From the cell containing the given text, extract its center point as [x, y] coordinate. 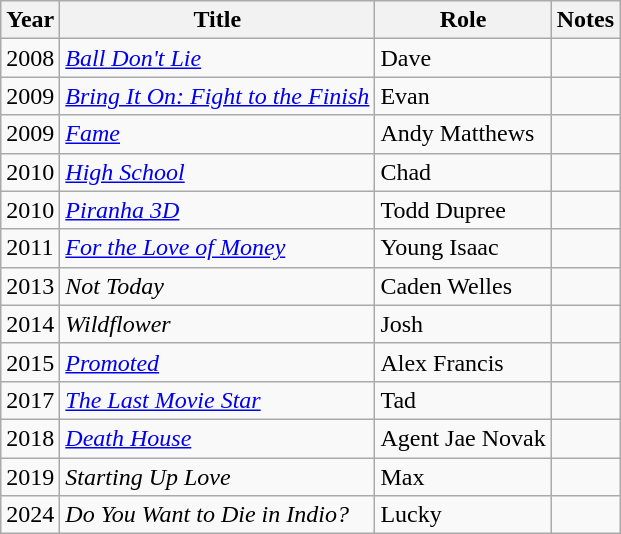
Josh [463, 324]
Chad [463, 172]
Lucky [463, 515]
Role [463, 20]
Fame [218, 134]
2011 [30, 248]
Bring It On: Fight to the Finish [218, 96]
2015 [30, 362]
Dave [463, 58]
The Last Movie Star [218, 400]
Wildflower [218, 324]
2017 [30, 400]
2019 [30, 477]
Caden Welles [463, 286]
2018 [30, 438]
Max [463, 477]
2008 [30, 58]
High School [218, 172]
Todd Dupree [463, 210]
Young Isaac [463, 248]
Alex Francis [463, 362]
Death House [218, 438]
Ball Don't Lie [218, 58]
Do You Want to Die in Indio? [218, 515]
Starting Up Love [218, 477]
2013 [30, 286]
For the Love of Money [218, 248]
Title [218, 20]
Notes [585, 20]
2024 [30, 515]
Year [30, 20]
Evan [463, 96]
2014 [30, 324]
Agent Jae Novak [463, 438]
Tad [463, 400]
Andy Matthews [463, 134]
Promoted [218, 362]
Not Today [218, 286]
Piranha 3D [218, 210]
